Pinpoint the cell where the given text exists, returning its [x, y] midpoint coordinate. 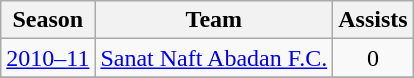
Sanat Naft Abadan F.C. [214, 58]
Assists [373, 20]
0 [373, 58]
2010–11 [48, 58]
Team [214, 20]
Season [48, 20]
